For the text-containing cell, return its midpoint in (x, y) coordinate format. 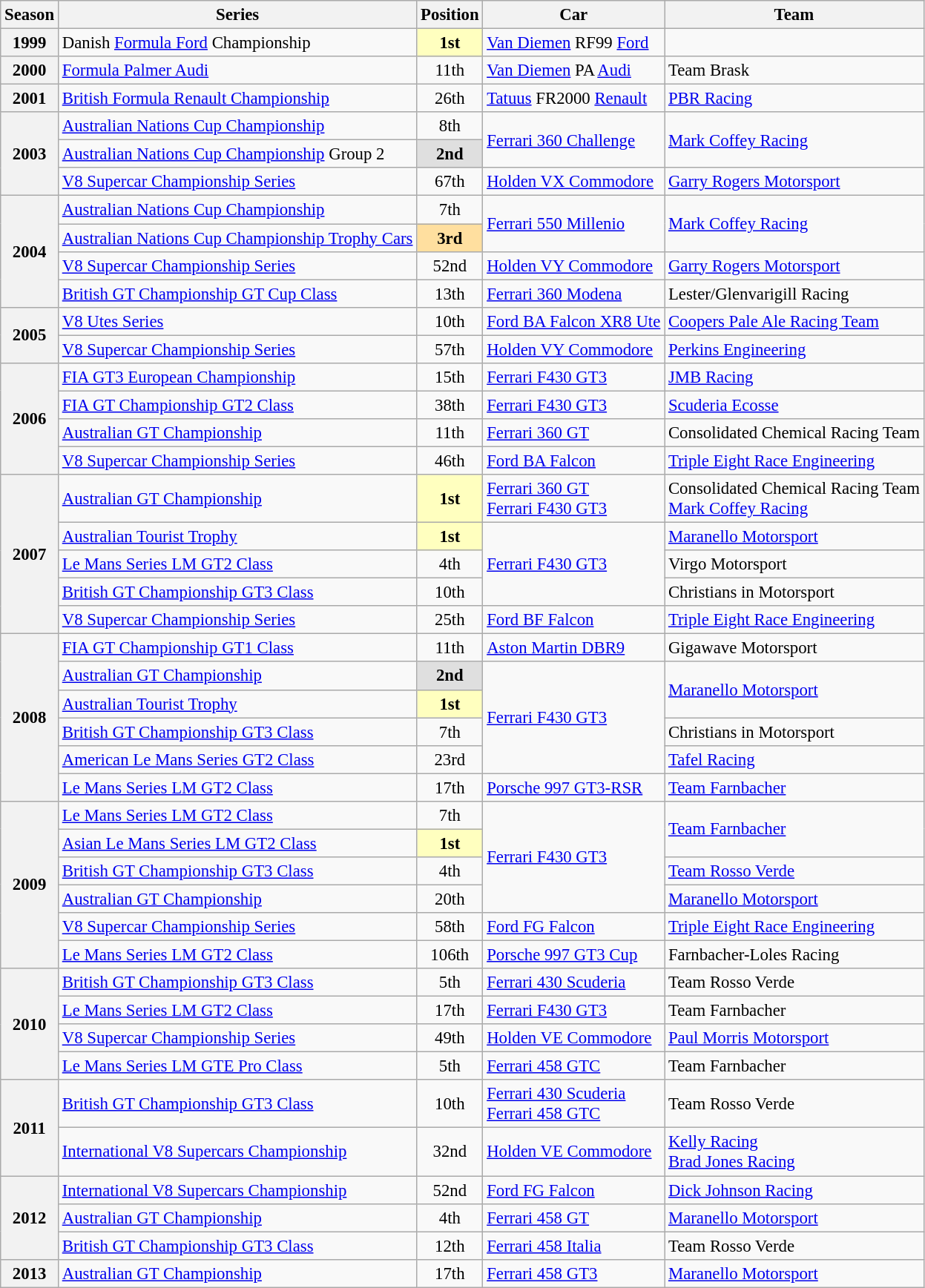
Team Brask (794, 70)
12th (450, 1246)
Ferrari 360 Modena (574, 294)
Coopers Pale Ale Racing Team (794, 321)
FIA GT Championship GT1 Class (237, 648)
Ferrari 458 GTC (574, 1066)
JMB Racing (794, 377)
Asian Le Mans Series LM GT2 Class (237, 843)
Perkins Engineering (794, 349)
Car (574, 15)
1999 (30, 43)
2000 (30, 70)
Position (450, 15)
Farnbacher-Loles Racing (794, 955)
Gigawave Motorsport (794, 648)
British GT Championship GT Cup Class (237, 294)
Van Diemen PA Audi (574, 70)
25th (450, 620)
Formula Palmer Audi (237, 70)
Ferrari 430 ScuderiaFerrari 458 GTC (574, 1103)
2010 (30, 1024)
Holden VX Commodore (574, 182)
49th (450, 1038)
8th (450, 126)
2004 (30, 251)
Team (794, 15)
2003 (30, 154)
Ferrari 458 GT3 (574, 1273)
2007 (30, 555)
Danish Formula Ford Championship (237, 43)
2001 (30, 99)
Lester/Glenvarigill Racing (794, 294)
26th (450, 99)
Ferrari 360 GT (574, 433)
20th (450, 899)
2011 (30, 1127)
67th (450, 182)
106th (450, 955)
3rd (450, 238)
46th (450, 460)
Consolidated Chemical Racing TeamMark Coffey Racing (794, 498)
58th (450, 927)
Ferrari 550 Millenio (574, 224)
British Formula Renault Championship (237, 99)
13th (450, 294)
Ford BA Falcon (574, 460)
FIA GT Championship GT2 Class (237, 405)
2012 (30, 1218)
Porsche 997 GT3 Cup (574, 955)
Season (30, 15)
Australian Nations Cup Championship Group 2 (237, 154)
American Le Mans Series GT2 Class (237, 759)
Tafel Racing (794, 759)
2008 (30, 718)
Consolidated Chemical Racing Team (794, 433)
Virgo Motorsport (794, 564)
Ferrari 458 Italia (574, 1246)
Ford BF Falcon (574, 620)
Australian Nations Cup Championship Trophy Cars (237, 238)
2013 (30, 1273)
Paul Morris Motorsport (794, 1038)
Porsche 997 GT3-RSR (574, 787)
Kelly RacingBrad Jones Racing (794, 1152)
Ferrari 360 Challenge (574, 139)
Scuderia Ecosse (794, 405)
57th (450, 349)
32nd (450, 1152)
2005 (30, 335)
Dick Johnson Racing (794, 1190)
Aston Martin DBR9 (574, 648)
15th (450, 377)
2006 (30, 419)
V8 Utes Series (237, 321)
Ford BA Falcon XR8 Ute (574, 321)
Ferrari 430 Scuderia (574, 982)
Series (237, 15)
23rd (450, 759)
PBR Racing (794, 99)
Tatuus FR2000 Renault (574, 99)
Ferrari 360 GTFerrari F430 GT3 (574, 498)
2009 (30, 885)
Le Mans Series LM GTE Pro Class (237, 1066)
Van Diemen RF99 Ford (574, 43)
38th (450, 405)
Ferrari 458 GT (574, 1218)
FIA GT3 European Championship (237, 377)
